Pinpoint the cell where the given text exists, returning its (X, Y) midpoint coordinate. 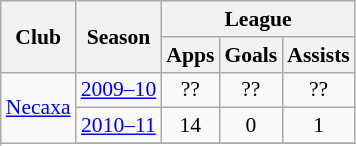
Goals (250, 55)
Necaxa (38, 108)
Season (119, 36)
Assists (318, 55)
1 (318, 126)
Club (38, 36)
2010–11 (119, 126)
2009–10 (119, 90)
Apps (190, 55)
League (258, 19)
14 (190, 126)
0 (250, 126)
